Provide the (x, y) coordinate of the cell's center where the given text is located.  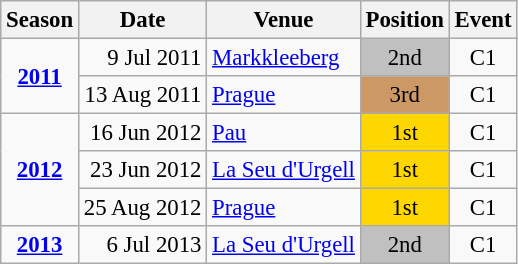
Markkleeberg (284, 58)
3rd (404, 95)
Venue (284, 20)
Position (404, 20)
16 Jun 2012 (142, 133)
13 Aug 2011 (142, 95)
25 Aug 2012 (142, 208)
2011 (40, 76)
2013 (40, 245)
Event (483, 20)
23 Jun 2012 (142, 170)
9 Jul 2011 (142, 58)
Pau (284, 133)
Season (40, 20)
Date (142, 20)
6 Jul 2013 (142, 245)
2012 (40, 170)
